Detect which cell encompasses the target text, then output its (x, y) center coordinate. 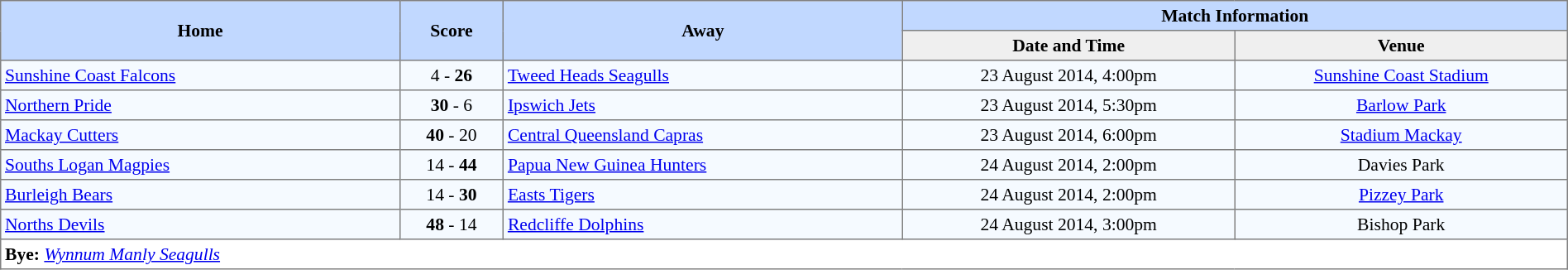
Barlow Park (1401, 105)
Away (703, 31)
23 August 2014, 6:00pm (1068, 135)
40 - 20 (452, 135)
Sunshine Coast Falcons (200, 75)
30 - 6 (452, 105)
Easts Tigers (703, 195)
Stadium Mackay (1401, 135)
Date and Time (1068, 46)
Venue (1401, 46)
Ipswich Jets (703, 105)
4 - 26 (452, 75)
Match Information (1235, 16)
Tweed Heads Seagulls (703, 75)
Souths Logan Magpies (200, 165)
Sunshine Coast Stadium (1401, 75)
Bishop Park (1401, 224)
Central Queensland Capras (703, 135)
Papua New Guinea Hunters (703, 165)
Norths Devils (200, 224)
14 - 30 (452, 195)
Davies Park (1401, 165)
Home (200, 31)
24 August 2014, 3:00pm (1068, 224)
Redcliffe Dolphins (703, 224)
Northern Pride (200, 105)
14 - 44 (452, 165)
Score (452, 31)
Pizzey Park (1401, 195)
48 - 14 (452, 224)
Burleigh Bears (200, 195)
Bye: Wynnum Manly Seagulls (784, 254)
Mackay Cutters (200, 135)
23 August 2014, 4:00pm (1068, 75)
23 August 2014, 5:30pm (1068, 105)
